Pinpoint the cell where the given text exists, returning its (x, y) midpoint coordinate. 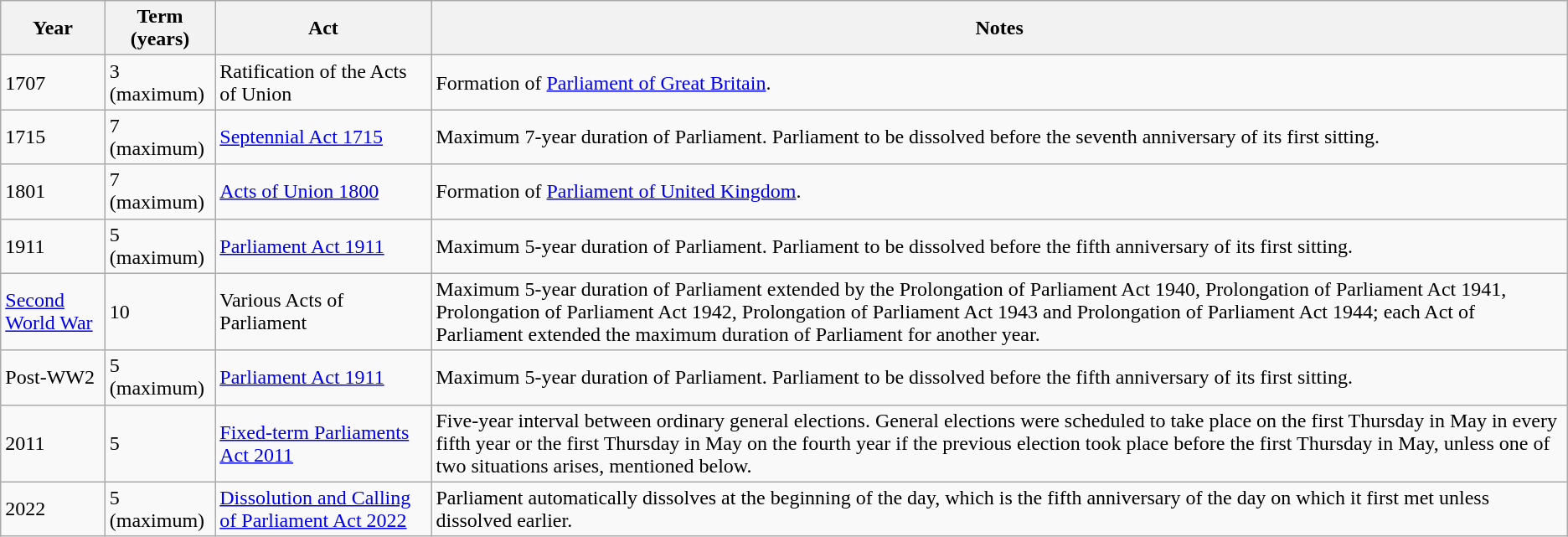
Septennial Act 1715 (323, 137)
10 (160, 312)
1715 (53, 137)
1707 (53, 82)
1801 (53, 191)
Various Acts of Parliament (323, 312)
Formation of Parliament of United Kingdom. (999, 191)
Term (years) (160, 28)
2011 (53, 443)
3 (maximum) (160, 82)
Dissolution and Calling of Parliament Act 2022 (323, 509)
Post-WW2 (53, 377)
Act (323, 28)
Maximum 7-year duration of Parliament. Parliament to be dissolved before the seventh anniversary of its first sitting. (999, 137)
1911 (53, 246)
Acts of Union 1800 (323, 191)
Notes (999, 28)
Second World War (53, 312)
5 (160, 443)
Year (53, 28)
2022 (53, 509)
Ratification of the Acts of Union (323, 82)
Formation of Parliament of Great Britain. (999, 82)
Fixed-term Parliaments Act 2011 (323, 443)
